Capture the cell that displays the provided text and extract its [X, Y] central coordinate. 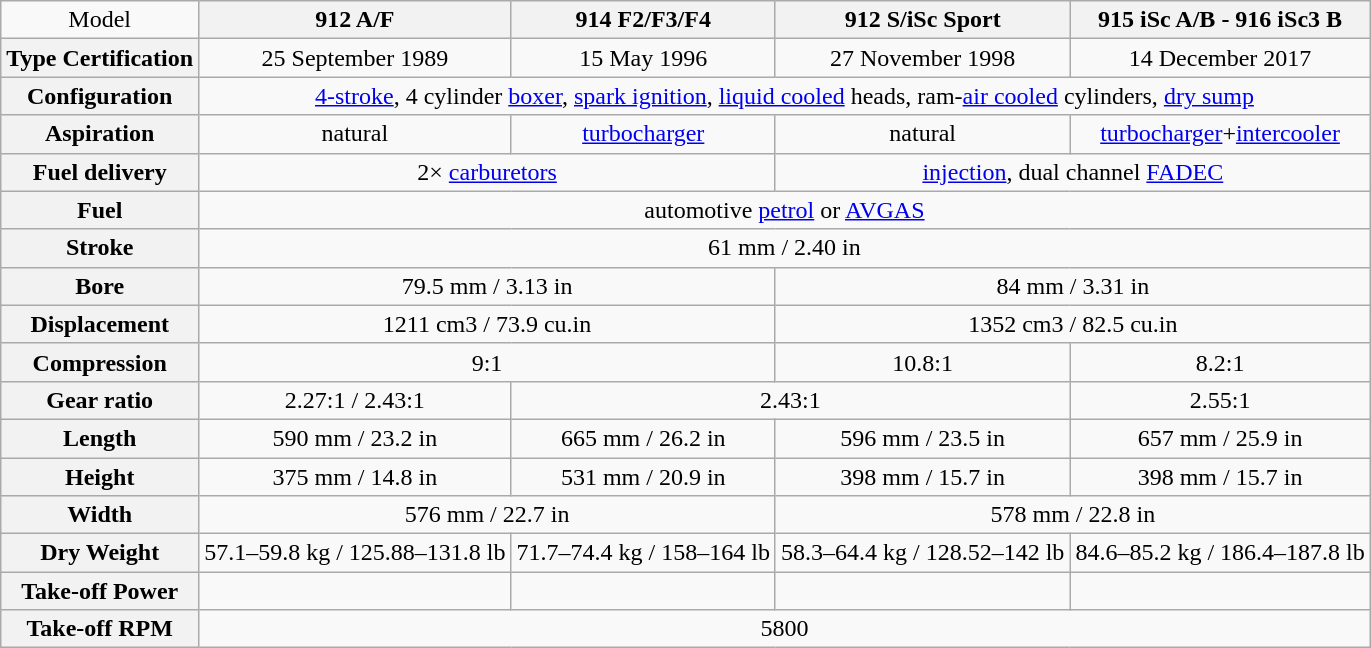
15 May 1996 [643, 58]
2.27:1 / 2.43:1 [355, 400]
Type Certification [100, 58]
9:1 [488, 362]
912 A/F [355, 20]
665 mm / 26.2 in [643, 438]
915 iSc A/B - 916 iSc3 B [1220, 20]
61 mm / 2.40 in [785, 248]
10.8:1 [922, 362]
1352 cm3 / 82.5 cu.in [1072, 324]
1211 cm3 / 73.9 cu.in [488, 324]
Aspiration [100, 134]
injection, dual channel FADEC [1072, 172]
27 November 1998 [922, 58]
657 mm / 25.9 in [1220, 438]
turbocharger [643, 134]
Width [100, 515]
2.55:1 [1220, 400]
2× carburetors [488, 172]
Gear ratio [100, 400]
57.1⁠–⁠59.8 kg / 125.88⁠–⁠131.8 lb [355, 553]
Stroke [100, 248]
Take-off Power [100, 591]
8.2:1 [1220, 362]
58.3⁠–⁠64.4 kg / 128.52⁠–⁠142 lb [922, 553]
automotive petrol or AVGAS [785, 210]
375 mm / 14.8 in [355, 477]
578 mm / 22.8 in [1072, 515]
Configuration [100, 96]
Take-off RPM [100, 629]
Length [100, 438]
Bore [100, 286]
25 September 1989 [355, 58]
71.7⁠–⁠74.4 kg / 158⁠–⁠164 lb [643, 553]
912 S/iSc Sport [922, 20]
84.6⁠–⁠85.2 kg / 186.4⁠–⁠187.8 lb [1220, 553]
Fuel delivery [100, 172]
79.5 mm / 3.13 in [488, 286]
5800 [785, 629]
Displacement [100, 324]
576 mm / 22.7 in [488, 515]
531 mm / 20.9 in [643, 477]
590 mm / 23.2 in [355, 438]
turbocharger+intercooler [1220, 134]
4-stroke, 4 cylinder boxer, spark ignition, liquid cooled heads, ram-air cooled cylinders, dry sump [785, 96]
Dry Weight [100, 553]
Compression [100, 362]
Height [100, 477]
84 mm / 3.31 in [1072, 286]
Fuel [100, 210]
914 F2/F3/F4 [643, 20]
596 mm / 23.5 in [922, 438]
2.43:1 [790, 400]
14 December 2017 [1220, 58]
Model [100, 20]
